Identify which cell holds the provided text, then report its [X, Y] central coordinate. 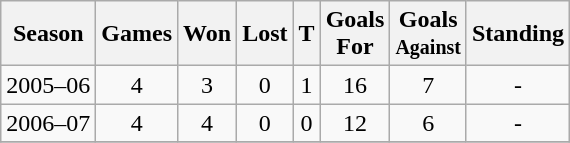
Games [137, 34]
12 [355, 123]
Lost [265, 34]
3 [208, 85]
1 [306, 85]
7 [428, 85]
6 [428, 123]
T [306, 34]
2006–07 [48, 123]
16 [355, 85]
GoalsAgainst [428, 34]
Won [208, 34]
Standing [518, 34]
2005–06 [48, 85]
GoalsFor [355, 34]
Season [48, 34]
